Output the (x, y) coordinate of the center of the cell containing the given text.  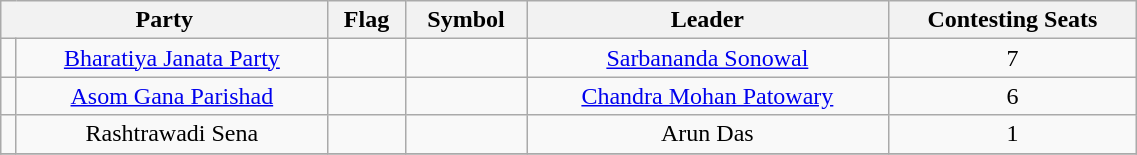
Bharatiya Janata Party (172, 58)
6 (1012, 96)
Sarbananda Sonowal (708, 58)
Rashtrawadi Sena (172, 134)
7 (1012, 58)
Flag (366, 20)
Party (164, 20)
1 (1012, 134)
Contesting Seats (1012, 20)
Arun Das (708, 134)
Asom Gana Parishad (172, 96)
Symbol (466, 20)
Leader (708, 20)
Chandra Mohan Patowary (708, 96)
